Return the [x, y] coordinate for the center point of the cell that contains the specified text.  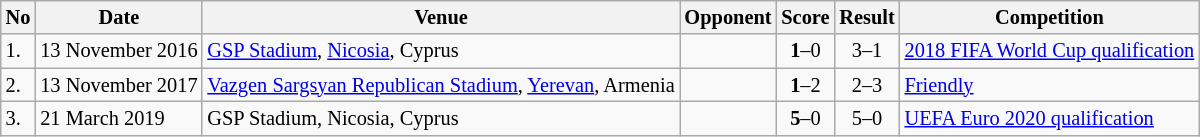
Date [118, 17]
13 November 2017 [118, 85]
Venue [440, 17]
3–1 [866, 51]
2–3 [866, 85]
Score [805, 17]
No [18, 17]
1–0 [805, 51]
2018 FIFA World Cup qualification [1050, 51]
3. [18, 118]
1–2 [805, 85]
UEFA Euro 2020 qualification [1050, 118]
Opponent [728, 17]
Friendly [1050, 85]
21 March 2019 [118, 118]
1. [18, 51]
Competition [1050, 17]
Result [866, 17]
Vazgen Sargsyan Republican Stadium, Yerevan, Armenia [440, 85]
13 November 2016 [118, 51]
2. [18, 85]
